Find where the given text appears and provide that cell's center as [x, y] coordinate. 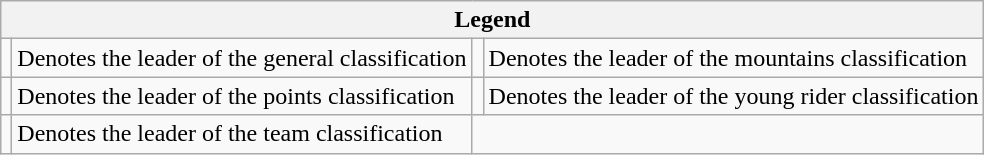
Denotes the leader of the young rider classification [734, 96]
Legend [492, 20]
Denotes the leader of the points classification [242, 96]
Denotes the leader of the team classification [242, 134]
Denotes the leader of the general classification [242, 58]
Denotes the leader of the mountains classification [734, 58]
